Find where the given text appears and provide that cell's center as [x, y] coordinate. 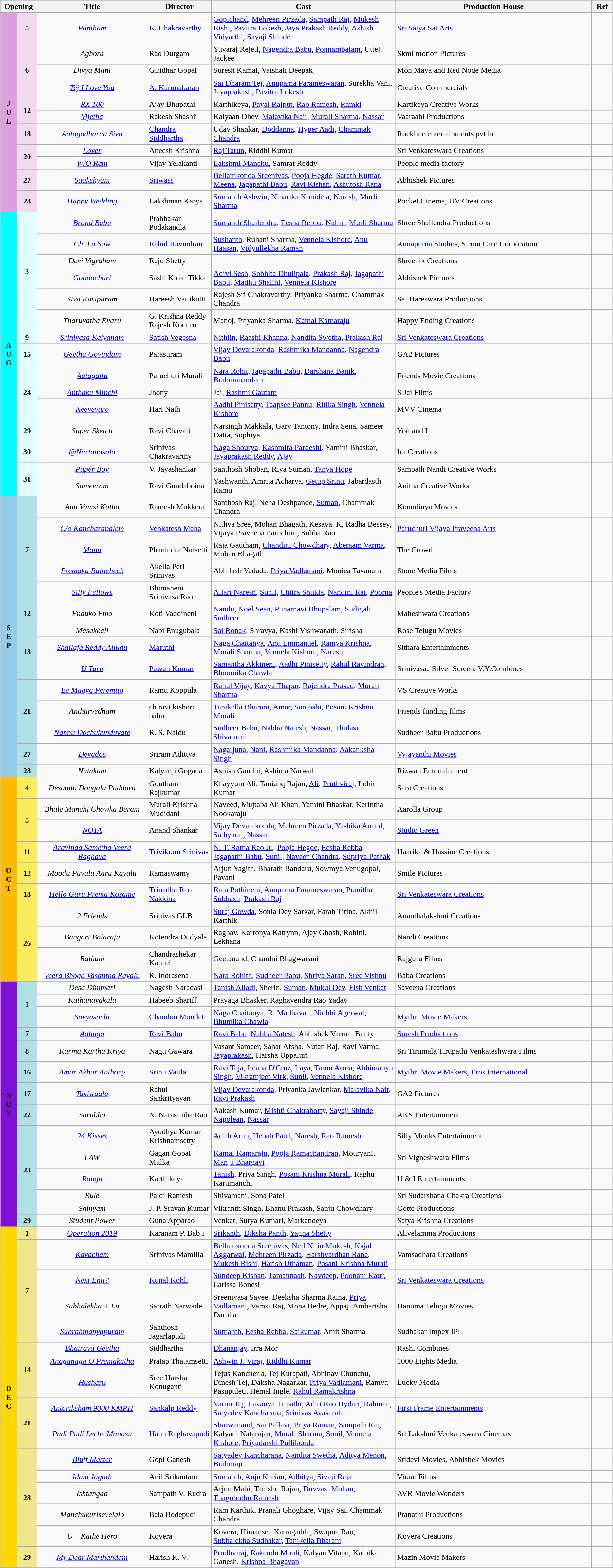
Ravi Gundaboina [179, 486]
Sai Ronak, Shravya, Kashi Vishwanath, Sirisha [303, 630]
Arjun Mahi, Tanishq Rajan, Duvvasi Mohan, Thagubothu Ramesh [303, 1494]
Vikranth Singh, Bhanu Prakash, Sanju Chowdhary [303, 1208]
Kalyanji Gogana [179, 771]
Santhosh Jagarlapudi [179, 1332]
Director [179, 7]
Vijay Devarakonda, Rashmika Mandanna, Nagendra Babu [303, 354]
Tejus Kancherla, Tej Kurapati, Abhinav Chunchu, Dinesh Tej, Daksha Nagarkar, Priya Vadlamani, Ramya Pasupuleti, Hemal Ingle, Rahul Ramakrishna [303, 1382]
Smile Pictures [493, 873]
Gotte Productions [493, 1208]
Koundinya Movies [493, 507]
Next Enti? [92, 1280]
Production House [493, 7]
Subrahmanyapuram [92, 1332]
The Crowd [493, 550]
Lakshmi Manchu, Samrat Reddy [303, 163]
U – Kathe Hero [92, 1536]
Rahul Vijay, Kavya Thapar, Rajendra Prasad, Murali Sharma [303, 690]
W/O Ram [92, 163]
Friends funding films [493, 711]
Chandra Siddhartha [179, 134]
Nabi Enugubala [179, 630]
Suresh Productions [493, 1034]
Ravi Chavali [179, 431]
Bhimaneni Srinivasa Rao [179, 592]
Maheshwara Creations [493, 613]
Koti Vaddineni [179, 613]
Prabhakar Podakandla [179, 222]
Santhosh Raj, Neha Deshpande, Suman, Chammak Chandra [303, 507]
Kunal Kohli [179, 1280]
Goutham Rajkumar [179, 788]
Sudheer Babu Productions [493, 733]
Padi Padi Leche Manasu [92, 1434]
Naga Chaitanya, Anu Emmanuel, Ramya Krishna, Murali Sharma, Vennela Kishore, Naresh [303, 648]
Yashwanth, Amrita Acharya, Getup Srinu, Jabardasth Ramu [303, 486]
Lucky Media [493, 1382]
Sameeram [92, 486]
Satya Krishna Creations [493, 1221]
Happy Wedding [92, 201]
AVR Movie Wonders [493, 1494]
Kovera [179, 1536]
U & I Entertainments [493, 1179]
Siva Kasipuram [92, 299]
Nandu, Noel Sean, Punarnavi Bhupalam, Sudigali Sudheer [303, 613]
Jai, Rashmi Gautam [303, 392]
Srinu Vaitla [179, 1072]
Pantham [92, 28]
Devi Vigraham [92, 261]
Neevevaro [92, 409]
Shivamani, Sona Patel [303, 1196]
Raja Gautham, Chandini Chowdhary, Aberaam Varma, Mohan Bhagath [303, 550]
@Nartanasala [92, 452]
Sampath V. Rudra [179, 1494]
Ramu Koppula [179, 690]
Habeeb Shariff [179, 1000]
8 [27, 1051]
Nagesh Naradasi [179, 988]
Saveena Creations [493, 988]
R. S. Naidu [179, 733]
Silly Fellows [92, 592]
3 [27, 271]
Veera Bhoga Vasantha Rayalu [92, 975]
Pawan Kumar [179, 668]
Murali Krishna Mudidani [179, 809]
Subhalekha + Lu [92, 1306]
Manchukurisevelalo [92, 1515]
11 [27, 851]
A. Karunakaran [179, 87]
Kotendra Dudyala [179, 937]
Gopichand, Mehreen Pirzada, Sampath Raj, Mukesh Rishi, Pavitra Lokesh, Jaya Prakash Reddy, Ashish Vidyarthi, Sayaji Shinde [303, 28]
Srinivas Mamilla [179, 1254]
Venkat, Surya Kumari, Markandeya [303, 1221]
Aarolla Group [493, 809]
Savyasachi [92, 1017]
Nithiin, Raashi Khanna, Nandita Swetha, Prakash Raj [303, 337]
Paruchuri Vijaya Praveena Arts [493, 528]
Sashi Kiran Tikka [179, 278]
Ajay Bhupathi [179, 104]
Ananthalakshmi Creations [493, 916]
DEC [9, 1397]
Rockline entertainments pvt ltd [493, 134]
Maruthi [179, 648]
Sithara Entertainments [493, 648]
Tej I Love You [92, 87]
Husharu [92, 1382]
Sarabha [92, 1115]
Kovera, Himansee Katragadda, Swapna Rao, Subhalekha Sudhakar, Tanikella Bharani [303, 1536]
Raj Tarun, Riddhi Kumar [303, 150]
24 Kisses [92, 1136]
26 [27, 943]
Parasuram [179, 354]
Hanuma Telugu Movies [493, 1306]
Srinivasaa Silver Screen, V.Y.Combines [493, 668]
2 Friends [92, 916]
S Jai Films [493, 392]
Ram Karthik, Pranali Ghoghare, Vijay Sai, Chammak Chandra [303, 1515]
Prayaga Bhasker, Raghavendra Rao Yadav [303, 1000]
Brand Babu [92, 222]
Sri Sudarshana Chakra Creations [493, 1196]
Bellamkonda Sreenivas, Neil Nitin Mukesh, Kajal Aggarwal, Mehreen Pirzada, Harshvardhan Rane, Mukesh Rishi, Harish Uthaman, Posani Krishna Murali [303, 1254]
Siddhartha [179, 1348]
JUL [9, 112]
Harish K. V. [179, 1557]
Sumanth, Anju Kurian, Adhitya, Sivaji Raja [303, 1476]
Chandoo Mondeti [179, 1017]
Pocket Cinema, UV Creations [493, 201]
17 [27, 1093]
20 [27, 157]
VS Creative Works [493, 690]
Sri Vigneshwara Films [493, 1157]
Kartikeya Creative Works [493, 104]
Rose Telugu Movies [493, 630]
Annapurna Studios, Siruni Cine Corporation [493, 244]
Gagan Gopal Mulka [179, 1157]
LAW [92, 1157]
14 [27, 1370]
Anitha Creative Works [493, 486]
Giridhar Gopal [179, 70]
Akella Peri Srinivas [179, 571]
Antharvedham [92, 711]
Srikanth, Diksha Panth, Yagna Shetty [303, 1233]
Alivelamma Productions [493, 1233]
Sriram Adittya [179, 754]
Student Power [92, 1221]
SEP [9, 636]
Uday Shankar, Doddanna, Hyper Aadi, Chammak Chandra [303, 134]
Kavacham [92, 1254]
Amar Akbar Anthony [92, 1072]
Ira Creations [493, 452]
Anaganaga O Premakatha [92, 1361]
16 [27, 1072]
Viraat Films [493, 1476]
Title [92, 7]
Lover [92, 150]
Desamlo Dongalu Paddaru [92, 788]
Sudheer Babu, Nabha Natesh, Nassar, Thulasi Shivamani [303, 733]
C/o Kancharapalem [92, 528]
Pranathi Productions [493, 1515]
Aravinda Sametha Veera Raghava [92, 851]
Stone Media Films [493, 571]
Gopi Ganesh [179, 1460]
Rajguru Films [493, 958]
Manu [92, 550]
Srinivas GLB [179, 916]
R. Indrasena [179, 975]
Sri Tirumala Tirupathi Venkateshwara Films [493, 1051]
Yuvaraj Rejeti, Nagendra Babu, Ponnambalam, Uttej, Jackee [303, 54]
1000 Lights Media [493, 1361]
15 [27, 354]
Rakesh Shashii [179, 117]
Vasant Sameer, Sahar Afsha, Nutan Raj, Ravi Varma, Jayaprakash, Harsha Uppaluri [303, 1051]
Guna Apparao [179, 1221]
People media factory [493, 163]
Trivikram Srinivas [179, 851]
Adith Arun, Hebah Patel, Naresh, Rao Ramesh [303, 1136]
Ashwin J. Viraj, Riddhi Kumar [303, 1361]
Karma Kartha Kriya [92, 1051]
Geetha Govindam [92, 354]
Rule [92, 1196]
Mazin Movie Makers [493, 1557]
Kalyaan Dhev, Malavika Nair, Murali Sharma, Nassar [303, 117]
2 [27, 1005]
Geetanand, Chandni Bhagwanani [303, 958]
Ee Maaya Peremito [92, 690]
You and I [493, 431]
Ramesh Mukkera [179, 507]
Suraj Gowda, Sonia Dey Sarkar, Farah Titina, Akhil Karthik [303, 916]
Nara Rohit, Jagapathi Babu, Darshana Banik, Brahmanandam [303, 376]
Rahul Ravindran [179, 244]
Nannu Dochukunduvate [92, 733]
Arjun Yagith, Bharath Bandaru, Sowmya Venugopal, Pavani [303, 873]
Sri Satya Sai Arts [493, 28]
Suresh Kamal, Vaishali Deepak [303, 70]
J. P. Sravan Kumar [179, 1208]
Ravi Teja, Ileana D'Cruz, Laya, Tarun Arora, Abhimanyu Singh, Vikramjeet Virk, Sunil, Vennela Kishore [303, 1072]
Satyadev Kancharana, Nandita Swetha, Aditya Menon, Brahmaji [303, 1460]
Sundeep Kishan, Tamannaah, Navdeep, Poonam Kaur, Larissa Bonesi [303, 1280]
Kovera Creations [493, 1536]
First Frame Entertainments [493, 1408]
AKS Entertainment [493, 1115]
Sree Harsha Konuganti [179, 1382]
Sumanth Shailendra, Eesha Rebba, Nalini, Murli Sharma [303, 222]
Operation 2019 [92, 1233]
Bhairava Geetha [92, 1348]
RX 100 [92, 104]
Bangari Balaraju [92, 937]
Jhony [179, 392]
Naga Shourya, Kashmira Pardeshi, Yamini Bhaskar, Jayaprakash Reddy, Ajay [303, 452]
Moodu Puvulu Aaru Kayalu [92, 873]
Varun Tej, Lavanya Tripathi, Aditi Rao Hydari, Rahman, Satyadev Kancharana, Srinivas Avasarala [303, 1408]
Karanam P. Babji [179, 1233]
Pratap Thatamsetti [179, 1361]
Vijay Devarakonda, Mehreen Pirzada, Yashika Anand, Sathyaraj, Nassar [303, 830]
Sampath Nandi Creative Works [493, 469]
Haarika & Hassine Creations [493, 851]
Sainyam [92, 1208]
Venkatesh Maha [179, 528]
Bluff Master [92, 1460]
Happy Ending Creations [493, 320]
Sumanth, Eesha Rebba, Saikumar, Amit Sharma [303, 1332]
Mythri Movie Makers [493, 1017]
Vamsadhara Creations [493, 1254]
Nandi Creations [493, 937]
Kamal Kamaraju, Pooja Ramachandran, Mouryani, Manju Bhargavi [303, 1157]
Anthaku Minchi [92, 392]
Narsingh Makkala, Gary Tantony, Indra Sena, Sameer Datta, Sophiya [303, 431]
Sai Hareswara Productions [493, 299]
Santhosh Shoban, Riya Suman, Tanya Hope [303, 469]
Enduko Emo [92, 613]
Sai Dharam Tej, Anupama Parameswaran, Surekha Vani, Jayaprakash, Pavitra Lokesh [303, 87]
Paidi Ramesh [179, 1196]
Tharuvatha Evaru [92, 320]
NOV [9, 1104]
Shreenik Creations [493, 261]
Desa Dimmari [92, 988]
Trinadha Rao Nakkina [179, 895]
Hanu Raghavapudi [179, 1434]
Moh Maya and Red Node Media [493, 70]
Allari Naresh, Sunil, Chitra Shukla, Nandini Rai, Poorna [303, 592]
NOTA [92, 830]
Bellamkonda Sreenivas, Pooja Hegde, Sarath Kumar, Meena, Jagapathi Babu, Ravi Kishan, Ashutosh Rana [303, 180]
Anil Srikantam [179, 1476]
Sridevi Movies, Abhishek Movies [493, 1460]
Mythri Movie Makers, Eros International [493, 1072]
Dhananjay, Irra Mor [303, 1348]
K. Chakravarthy [179, 28]
Sumanth Ashwin, Niharika Konidela, Naresh, Murli Sharma [303, 201]
30 [27, 452]
Nagu Gawara [179, 1051]
U Turn [92, 668]
Aatagallu [92, 376]
31 [27, 479]
Sushanth, Ruhani Sharma, Vennela Kishore, Anu Haasan, Vidyullekha Raman [303, 244]
Silly Monks Entertainment [493, 1136]
Aghora [92, 54]
Rangu [92, 1179]
People's Media Factory [493, 592]
Raju Shetty [179, 261]
Anu Vamsi Katha [92, 507]
Antariksham 9000 KMPH [92, 1408]
23 [27, 1170]
Idam Jagath [92, 1476]
Super Sketch [92, 431]
Manoj, Priyanka Sharma, Kamal Kamaraju [303, 320]
Aatagadharaa Siva [92, 134]
Adhugo [92, 1034]
Sarrath Narwade [179, 1306]
Sri Lakshmi Venkateswara Cinemas [493, 1434]
4 [27, 788]
Hello Guru Prema Kosame [92, 895]
Nara Rohith, Sudheer Babu, Shriya Saran, Sree Vishnu [303, 975]
Ram Pothineni, Anupama Parameswaran, Pranitha Subhash, Prakash Raj [303, 895]
Aakash Kumar, Mishti Chakraborty, Sayaji Shinde, Napolean, Nassar [303, 1115]
Vaaraahi Productions [493, 117]
Naveed, Mujtaba Ali Khan, Yamini Bhaskar, Kerintha Nookaraju [303, 809]
OCT [9, 879]
Lakshman Karya [179, 201]
Satish Vegesna [179, 337]
Rao Durgam [179, 54]
Ref [602, 7]
Chi La Sow [92, 244]
Vijay Devarakonda, Priyanka Jawlankar, Malavika Nair, Ravi Prakash [303, 1093]
Sreenivasa Sayee, Deeksha Sharma Raina, Priya Vadlamani, Vamsi Raj, Mona Bedre, Appaji Ambarisha Darbha [303, 1306]
Rizwan Entertainment [493, 771]
9 [27, 337]
Chandrashekar Kanuri [179, 958]
Ishtangaa [92, 1494]
Sriwass [179, 180]
Rashi Combines [493, 1348]
Studio Green [493, 830]
Shree Shailendra Productions [493, 222]
Prudhviraj, Rakendu Mouli, Kalyan Vitapu, Kalpika Ganesh, Krishna Bhagavan [303, 1557]
Ramaswamy [179, 873]
Natakam [92, 771]
Paper Boy [92, 469]
Aadhi Pinisetty, Taapsee Pannu, Ritika Singh, Vennela Kishore [303, 409]
Divya Mani [92, 70]
Raghav, Karronya Katrynn, Ajay Ghosh, Rohini, Lekhana [303, 937]
Rahul Sankrityayan [179, 1093]
22 [27, 1115]
Devadas [92, 754]
Hareesh Vattikutti [179, 299]
Adivi Sesh, Sobhita Dhulipala, Prakash Raj, Jagapathi Babu, Madhu Shalini, Vennela Kishore [303, 278]
1 [27, 1233]
Karthikeya, Payal Rajput, Rao Ramesh, Ramki [303, 104]
ch ravi kishore babu [179, 711]
13 [27, 652]
Rajesh Sri Chakravarthy, Priyanka Sharma, Chammak Chandra [303, 299]
Sudhakar Impex IPL [493, 1332]
Bhale Manchi Chowka Beram [92, 809]
Goodachari [92, 278]
Sharwanand, Sai Pallavi, Priya Raman, Sampath Raj, Kalyani Natarajan, Murali Sharma, Sunil, Vennela Kishore, Priyadarshi Pullikonda [303, 1434]
Karthikeya [179, 1179]
Ayodhya Kumar Krishnamsetty [179, 1136]
Vijetha [92, 117]
Creative Commercials [493, 87]
Srinivasa Kalyanam [92, 337]
Saakshyam [92, 180]
Opening [19, 7]
Anand Shankar [179, 830]
Cast [303, 7]
Srinivas Chakravarthy [179, 452]
MVV Cinema [493, 409]
Samantha Akkineni, Aadhi Pinisetty, Rahul Ravindran, Bhoomika Chawla [303, 668]
Ravi Babu [179, 1034]
Naga Chaitanya, R. Madhavan, Nidhhi Agerwal, Bhumika Chawla [303, 1017]
Khayyum Ali, Taniahq Rajan, Ali, Pruthviraj, Lohit Kumar [303, 788]
Ratham [92, 958]
Vyjayanthi Movies [493, 754]
Skml motion Pictures [493, 54]
Kathanayakulu [92, 1000]
Baba Creations [493, 975]
Sara Creations [493, 788]
Aneesh Krishna [179, 150]
Vijay Yelakanti [179, 163]
Ashish Gandhi, Ashima Narwal [303, 771]
Paruchuri Murali [179, 376]
Sankalp Reddy [179, 1408]
V. Jayashankar [179, 469]
Nithya Sree, Mohan Bhagath, Kesava. K, Radha Bessey, Vijaya Praveena Paruchuri, Subba Rao [303, 528]
Friends Movie Creations [493, 376]
My Dear Marthandam [92, 1557]
N. Narasimha Rao [179, 1115]
Masakkali [92, 630]
AUG [9, 354]
Tanish Alladi, Sherin, Suman, Mukul Dev, Fish Venkat [303, 988]
Ravi Babu, Nabha Natesh, Abhishek Varma, Bunty [303, 1034]
24 [27, 392]
Nagarjuna, Nani, Rashmika Mandanna, Aakanksha Singh [303, 754]
Abhilash Vadada, Priya Vadlamani, Monica Tavanam [303, 571]
Phanindra Narsetti [179, 550]
Shailaja Reddy Alludu [92, 648]
N. T. Rama Rao Jr., Pooja Hegde, Eesha Rebba, Jagapathi Babu, Sunil, Naveen Chandra, Supriya Pathak [303, 851]
G. Krishna Reddy Rajesh Koduru [179, 320]
Hari Nath [179, 409]
Bala Bodepudi [179, 1515]
Taxiwaala [92, 1093]
Tanikella Bharani, Amar, Santoshi, Posani Krishna Murali [303, 711]
Tanish, Priya Singh, Posani Krishna Murali, Raghu Karumanchi [303, 1179]
Premaku Raincheck [92, 571]
6 [27, 70]
